Pinpoint the cell where the given text exists, returning its (X, Y) midpoint coordinate. 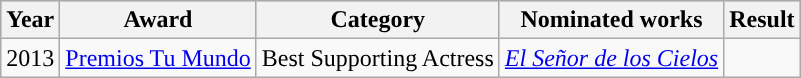
Year (30, 20)
2013 (30, 58)
Premios Tu Mundo (158, 58)
Award (158, 20)
Best Supporting Actress (378, 58)
Nominated works (611, 20)
El Señor de los Cielos (611, 58)
Category (378, 20)
Result (762, 20)
